For the text-containing cell, return its midpoint in [x, y] coordinate format. 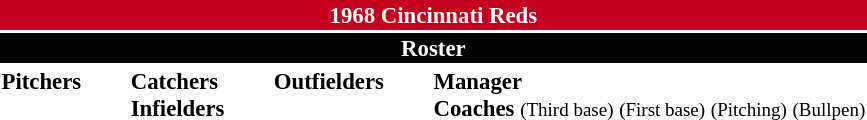
Roster [434, 48]
1968 Cincinnati Reds [434, 15]
